Find where the given text appears and provide that cell's center as [x, y] coordinate. 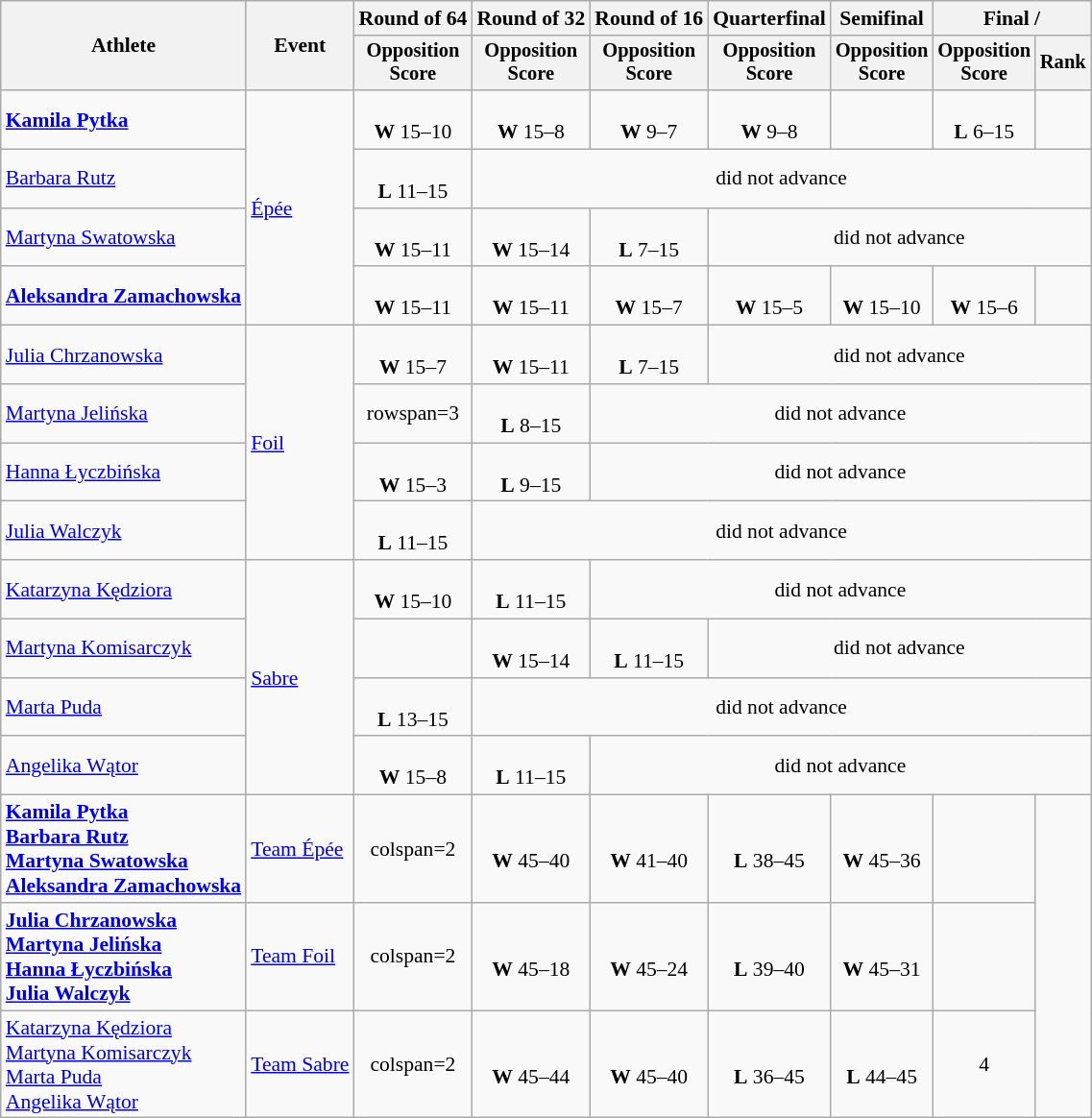
Team Foil [300, 957]
Team Sabre [300, 1064]
Event [300, 46]
Team Épée [300, 849]
W 45–36 [882, 849]
Aleksandra Zamachowska [123, 296]
L 13–15 [413, 707]
Martyna Jelińska [123, 413]
Foil [300, 443]
W 45–31 [882, 957]
Hanna Łyczbińska [123, 473]
L 36–45 [769, 1064]
Round of 16 [649, 18]
Round of 32 [530, 18]
Kamila Pytka [123, 119]
W 45–24 [649, 957]
Sabre [300, 677]
Julia ChrzanowskaMartyna JelińskaHanna ŁyczbińskaJulia Walczyk [123, 957]
Épée [300, 207]
Marta Puda [123, 707]
Rank [1063, 63]
Athlete [123, 46]
Katarzyna Kędziora [123, 590]
L 8–15 [530, 413]
W 9–8 [769, 119]
Julia Chrzanowska [123, 355]
Angelika Wątor [123, 766]
Final / [1011, 18]
W 15–5 [769, 296]
Martyna Swatowska [123, 238]
Kamila PytkaBarbara RutzMartyna SwatowskaAleksandra Zamachowska [123, 849]
L 6–15 [983, 119]
Barbara Rutz [123, 179]
W 45–44 [530, 1064]
Round of 64 [413, 18]
rowspan=3 [413, 413]
L 9–15 [530, 473]
W 41–40 [649, 849]
Martyna Komisarczyk [123, 649]
4 [983, 1064]
L 39–40 [769, 957]
Katarzyna KędzioraMartyna KomisarczykMarta PudaAngelika Wątor [123, 1064]
Julia Walczyk [123, 530]
W 15–6 [983, 296]
Quarterfinal [769, 18]
Semifinal [882, 18]
W 9–7 [649, 119]
L 44–45 [882, 1064]
L 38–45 [769, 849]
W 45–18 [530, 957]
W 15–3 [413, 473]
